Determine the [X, Y] coordinate at the center of the cell enclosing the given text.  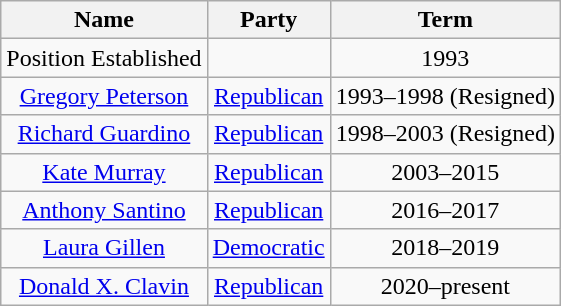
1993–1998 (Resigned) [445, 96]
1998–2003 (Resigned) [445, 134]
2018–2019 [445, 248]
2016–2017 [445, 210]
Kate Murray [104, 172]
Party [268, 20]
Richard Guardino [104, 134]
Gregory Peterson [104, 96]
1993 [445, 58]
Name [104, 20]
Laura Gillen [104, 248]
2003–2015 [445, 172]
Position Established [104, 58]
Democratic [268, 248]
Donald X. Clavin [104, 286]
Term [445, 20]
Anthony Santino [104, 210]
2020–present [445, 286]
